Locate the cell with the specified text and output its [x, y] center coordinate. 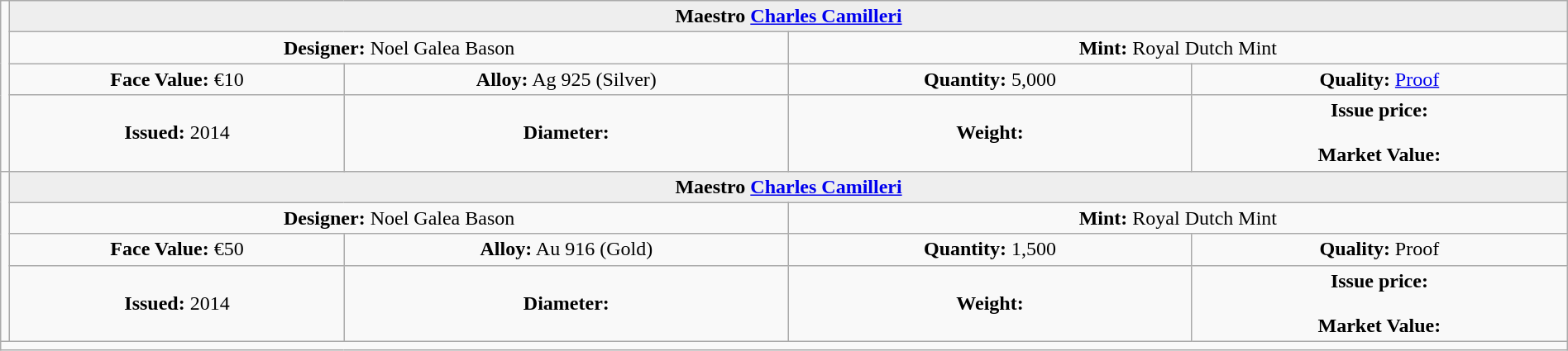
Face Value: €10 [177, 79]
Quantity: 1,500 [989, 249]
Alloy: Au 916 (Gold) [566, 249]
Alloy: Ag 925 (Silver) [566, 79]
Face Value: €50 [177, 249]
Quantity: 5,000 [989, 79]
